Locate the cell with the specified text and output its [X, Y] center coordinate. 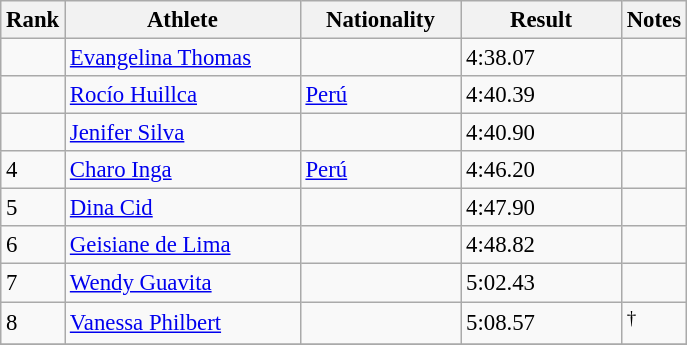
Result [542, 20]
5 [33, 208]
Rank [33, 20]
Evangelina Thomas [183, 58]
Athlete [183, 20]
4:40.39 [542, 95]
Rocío Huillca [183, 95]
4 [33, 170]
Vanessa Philbert [183, 323]
5:08.57 [542, 323]
Nationality [380, 20]
Geisiane de Lima [183, 245]
4:40.90 [542, 133]
4:48.82 [542, 245]
Wendy Guavita [183, 283]
8 [33, 323]
† [654, 323]
Dina Cid [183, 208]
5:02.43 [542, 283]
6 [33, 245]
Charo Inga [183, 170]
7 [33, 283]
4:47.90 [542, 208]
4:46.20 [542, 170]
4:38.07 [542, 58]
Jenifer Silva [183, 133]
Notes [654, 20]
